Search for the cell housing the specified text and yield its (X, Y) center coordinate. 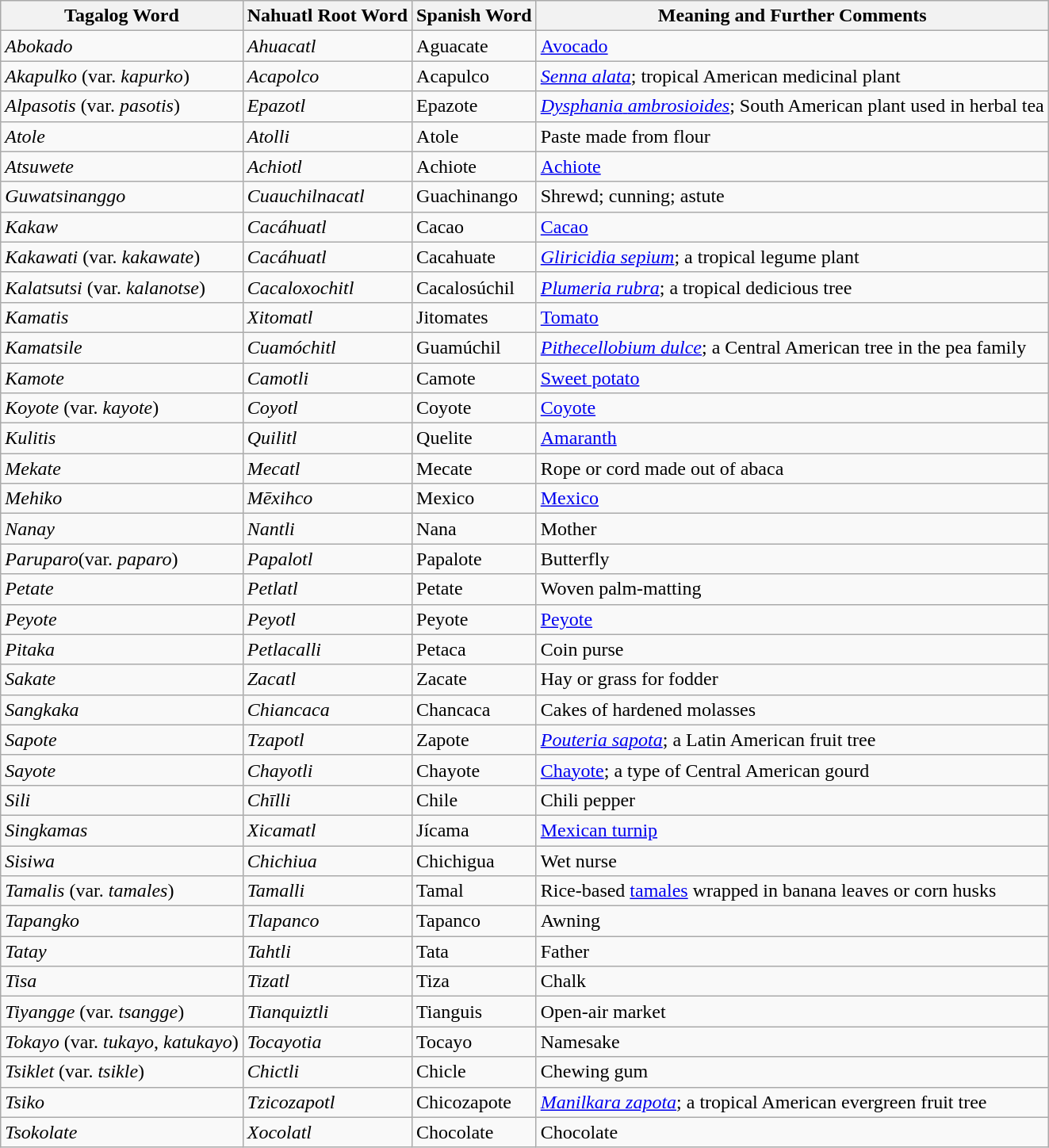
Chancaca (474, 710)
Kamatis (122, 317)
Tizatl (327, 982)
Kamote (122, 378)
Chili pepper (792, 800)
Tocayo (474, 1042)
Zacatl (327, 679)
Tata (474, 951)
Chictli (327, 1072)
Mēxihco (327, 499)
Kamatsile (122, 347)
Coyotl (327, 408)
Gliricidia sepium; a tropical legume plant (792, 257)
Tahtli (327, 951)
Tatay (122, 951)
Camotli (327, 378)
Awning (792, 921)
Father (792, 951)
Tiyangge (var. tsangge) (122, 1012)
Epazote (474, 106)
Chīlli (327, 800)
Chewing gum (792, 1072)
Guachinango (474, 197)
Papalotl (327, 559)
Cakes of hardened molasses (792, 710)
Senna alata; tropical American medicinal plant (792, 76)
Zapote (474, 740)
Chiancaca (327, 710)
Tomato (792, 317)
Sakate (122, 679)
Sapote (122, 740)
Open-air market (792, 1012)
Kakawati (var. kakawate) (122, 257)
Plumeria rubra; a tropical dedicious tree (792, 287)
Rope or cord made out of abaca (792, 469)
Tlapanco (327, 921)
Tamalli (327, 891)
Meaning and Further Comments (792, 16)
Tapanco (474, 921)
Chayotli (327, 770)
Nana (474, 529)
Mekate (122, 469)
Pitaka (122, 649)
Mecatl (327, 469)
Amaranth (792, 438)
Chicozapote (474, 1102)
Cacaloxochitl (327, 287)
Tamalis (var. tamales) (122, 891)
Sweet potato (792, 378)
Tsokolate (122, 1132)
Alpasotis (var. pasotis) (122, 106)
Guwatsinanggo (122, 197)
Cuauchilnacatl (327, 197)
Atolli (327, 136)
Wet nurse (792, 860)
Tzicozapotl (327, 1102)
Spanish Word (474, 16)
Zacate (474, 679)
Hay or grass for fodder (792, 679)
Achiotl (327, 166)
Papalote (474, 559)
Chichiua (327, 860)
Kakaw (122, 227)
Sili (122, 800)
Rice-based tamales wrapped in banana leaves or corn husks (792, 891)
Mexican turnip (792, 830)
Paste made from flour (792, 136)
Tianguis (474, 1012)
Jícama (474, 830)
Chalk (792, 982)
Coin purse (792, 649)
Chile (474, 800)
Manilkara zapota; a tropical American evergreen fruit tree (792, 1102)
Shrewd; cunning; astute (792, 197)
Chayote; a type of Central American gourd (792, 770)
Jitomates (474, 317)
Acapulco (474, 76)
Kalatsutsi (var. kalanotse) (122, 287)
Xicamatl (327, 830)
Quilitl (327, 438)
Koyote (var. kayote) (122, 408)
Namesake (792, 1042)
Nahuatl Root Word (327, 16)
Abokado (122, 46)
Peyotl (327, 619)
Sisiwa (122, 860)
Camote (474, 378)
Nanay (122, 529)
Tamal (474, 891)
Chayote (474, 770)
Paruparo(var. paparo) (122, 559)
Pithecellobium dulce; a Central American tree in the pea family (792, 347)
Tianquiztli (327, 1012)
Ahuacatl (327, 46)
Chicle (474, 1072)
Avocado (792, 46)
Tocayotia (327, 1042)
Akapulko (var. kapurko) (122, 76)
Nantli (327, 529)
Xocolatl (327, 1132)
Cacalosúchil (474, 287)
Acapolco (327, 76)
Pouteria sapota; a Latin American fruit tree (792, 740)
Petlacalli (327, 649)
Singkamas (122, 830)
Cacahuate (474, 257)
Tsiklet (var. tsikle) (122, 1072)
Atsuwete (122, 166)
Tzapotl (327, 740)
Butterfly (792, 559)
Sayote (122, 770)
Quelite (474, 438)
Sangkaka (122, 710)
Mother (792, 529)
Tagalog Word (122, 16)
Mecate (474, 469)
Mehiko (122, 499)
Kulitis (122, 438)
Petaca (474, 649)
Aguacate (474, 46)
Xitomatl (327, 317)
Guamúchil (474, 347)
Woven palm-matting (792, 589)
Epazotl (327, 106)
Cuamóchitl (327, 347)
Chichigua (474, 860)
Dysphania ambrosioides; South American plant used in herbal tea (792, 106)
Tisa (122, 982)
Petlatl (327, 589)
Tokayo (var. tukayo, katukayo) (122, 1042)
Tapangko (122, 921)
Tiza (474, 982)
Tsiko (122, 1102)
